Locate the cell with the specified text and output its [X, Y] center coordinate. 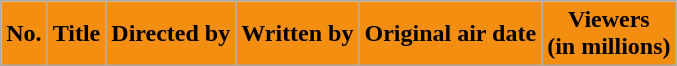
No. [24, 34]
Viewers(in millions) [609, 34]
Directed by [171, 34]
Original air date [450, 34]
Written by [298, 34]
Title [76, 34]
